Locate the cell with the specified text and output its [x, y] center coordinate. 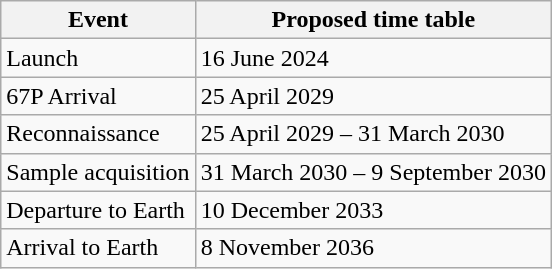
Proposed time table [373, 20]
Event [98, 20]
Launch [98, 58]
Sample acquisition [98, 172]
25 April 2029 [373, 96]
Arrival to Earth [98, 248]
10 December 2033 [373, 210]
Reconnaissance [98, 134]
Departure to Earth [98, 210]
8 November 2036 [373, 248]
31 March 2030 – 9 September 2030 [373, 172]
25 April 2029 – 31 March 2030 [373, 134]
16 June 2024 [373, 58]
67P Arrival [98, 96]
